Provide the (X, Y) coordinate of the cell's center where the given text is located.  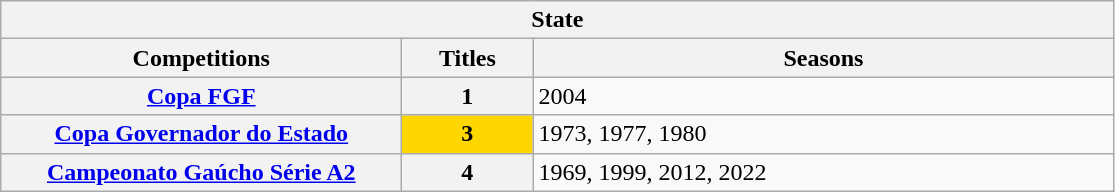
4 (468, 172)
1973, 1977, 1980 (824, 134)
3 (468, 134)
1969, 1999, 2012, 2022 (824, 172)
Copa FGF (202, 96)
State (558, 20)
Campeonato Gaúcho Série A2 (202, 172)
Copa Governador do Estado (202, 134)
Titles (468, 58)
2004 (824, 96)
1 (468, 96)
Seasons (824, 58)
Competitions (202, 58)
